Return [X, Y] of the center of cell containing provided text 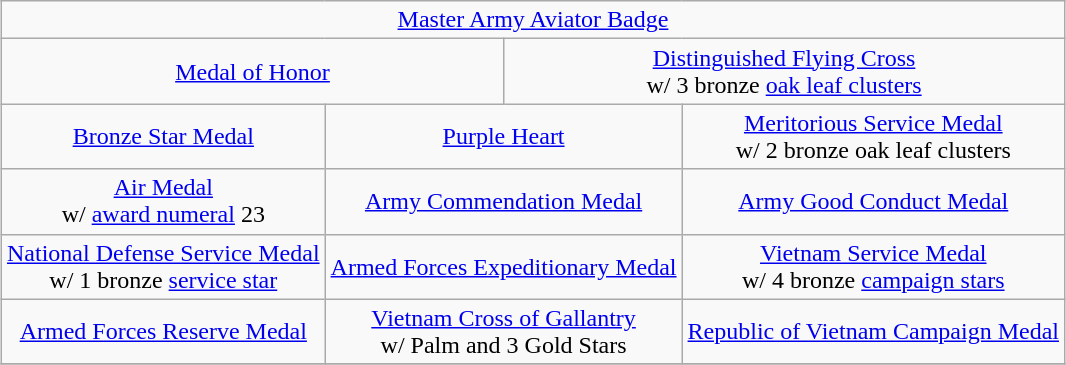
Medal of Honor [252, 72]
Army Good Conduct Medal [873, 202]
Meritorious Service Medalw/ 2 bronze oak leaf clusters [873, 136]
Army Commendation Medal [504, 202]
National Defense Service Medalw/ 1 bronze service star [163, 266]
Distinguished Flying Crossw/ 3 bronze oak leaf clusters [784, 72]
Republic of Vietnam Campaign Medal [873, 332]
Vietnam Cross of Gallantryw/ Palm and 3 Gold Stars [504, 332]
Master Army Aviator Badge [532, 20]
Armed Forces Reserve Medal [163, 332]
Armed Forces Expeditionary Medal [504, 266]
Purple Heart [504, 136]
Vietnam Service Medalw/ 4 bronze campaign stars [873, 266]
Air Medalw/ award numeral 23 [163, 202]
Bronze Star Medal [163, 136]
